For the text-containing cell, return its midpoint in (X, Y) coordinate format. 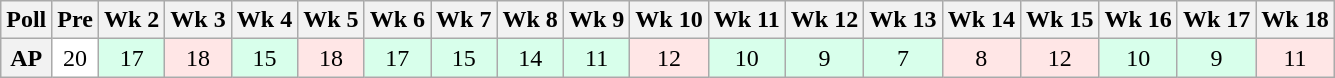
Wk 4 (264, 20)
Wk 12 (824, 20)
AP (26, 58)
14 (530, 58)
7 (903, 58)
20 (76, 58)
Wk 5 (331, 20)
Wk 7 (464, 20)
Wk 14 (981, 20)
Wk 11 (746, 20)
8 (981, 58)
Wk 3 (198, 20)
Wk 2 (131, 20)
Wk 15 (1060, 20)
Pre (76, 20)
Wk 18 (1295, 20)
Wk 17 (1216, 20)
Wk 10 (669, 20)
Wk 13 (903, 20)
Wk 8 (530, 20)
Wk 9 (596, 20)
Wk 6 (397, 20)
Poll (26, 20)
Wk 16 (1138, 20)
